Return the [X, Y] coordinate for the center point of the cell that contains the specified text.  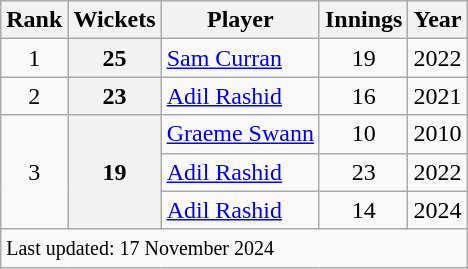
Innings [363, 20]
14 [363, 210]
25 [114, 58]
16 [363, 96]
1 [34, 58]
Sam Curran [240, 58]
2021 [438, 96]
Player [240, 20]
Rank [34, 20]
Year [438, 20]
3 [34, 172]
10 [363, 134]
2010 [438, 134]
2 [34, 96]
Wickets [114, 20]
2024 [438, 210]
Last updated: 17 November 2024 [234, 248]
Graeme Swann [240, 134]
